Output the [X, Y] coordinate of the center of the cell containing the given text.  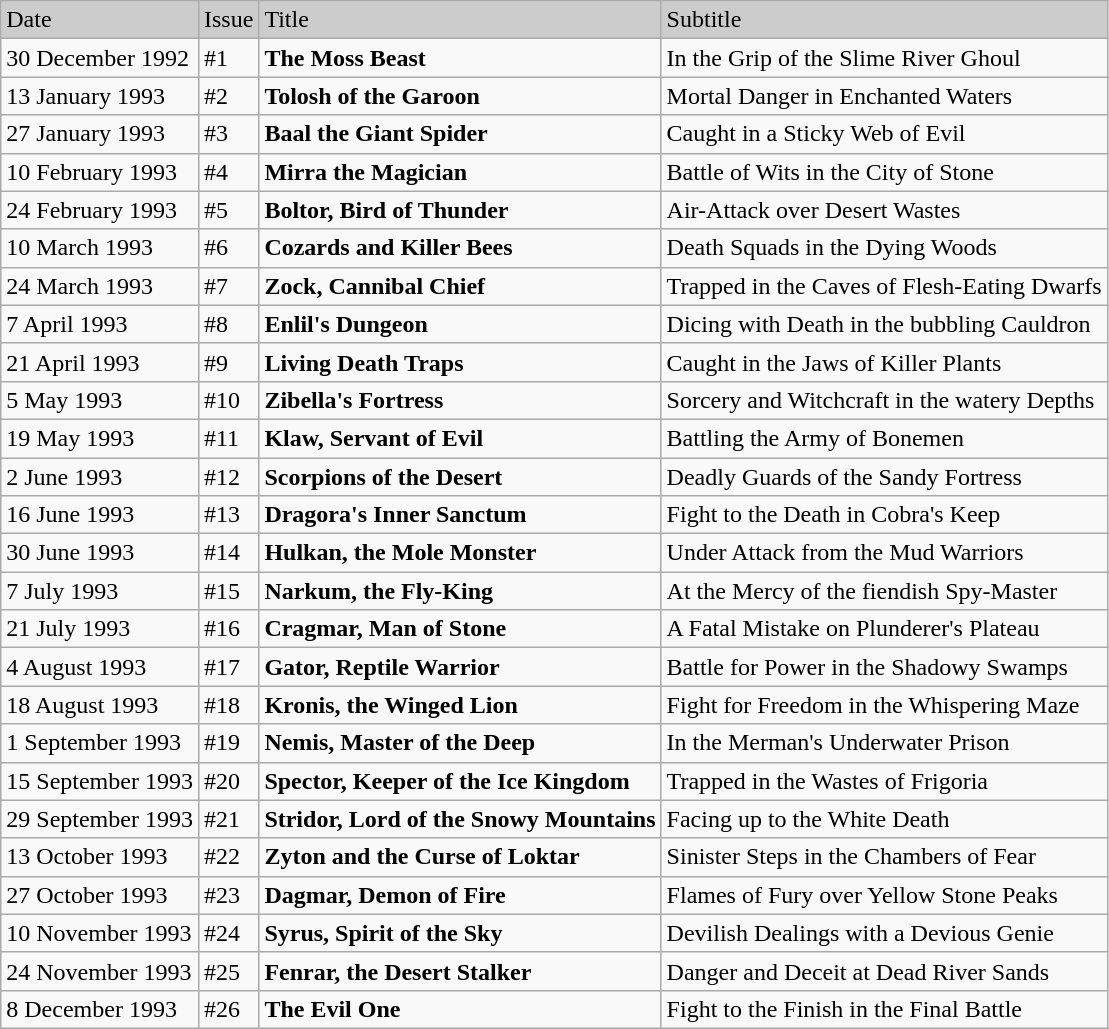
#2 [228, 96]
Subtitle [884, 20]
Narkum, the Fly-King [460, 591]
18 August 1993 [100, 705]
21 April 1993 [100, 362]
Enlil's Dungeon [460, 324]
Death Squads in the Dying Woods [884, 248]
Living Death Traps [460, 362]
Fenrar, the Desert Stalker [460, 971]
27 October 1993 [100, 895]
Caught in the Jaws of Killer Plants [884, 362]
Fight to the Death in Cobra's Keep [884, 515]
#8 [228, 324]
A Fatal Mistake on Plunderer's Plateau [884, 629]
16 June 1993 [100, 515]
#5 [228, 210]
#3 [228, 134]
#24 [228, 933]
In the Merman's Underwater Prison [884, 743]
Dagmar, Demon of Fire [460, 895]
Nemis, Master of the Deep [460, 743]
Fight for Freedom in the Whispering Maze [884, 705]
Scorpions of the Desert [460, 477]
#21 [228, 819]
13 October 1993 [100, 857]
24 November 1993 [100, 971]
7 July 1993 [100, 591]
The Evil One [460, 1009]
Trapped in the Wastes of Frigoria [884, 781]
#14 [228, 553]
Baal the Giant Spider [460, 134]
10 February 1993 [100, 172]
#18 [228, 705]
19 May 1993 [100, 438]
Sorcery and Witchcraft in the watery Depths [884, 400]
29 September 1993 [100, 819]
#1 [228, 58]
Date [100, 20]
#13 [228, 515]
#11 [228, 438]
10 November 1993 [100, 933]
Mortal Danger in Enchanted Waters [884, 96]
8 December 1993 [100, 1009]
Battling the Army of Bonemen [884, 438]
#22 [228, 857]
2 June 1993 [100, 477]
24 February 1993 [100, 210]
Trapped in the Caves of Flesh-Eating Dwarfs [884, 286]
In the Grip of the Slime River Ghoul [884, 58]
#7 [228, 286]
Syrus, Spirit of the Sky [460, 933]
#26 [228, 1009]
#9 [228, 362]
Cragmar, Man of Stone [460, 629]
#4 [228, 172]
#19 [228, 743]
Zock, Cannibal Chief [460, 286]
10 March 1993 [100, 248]
#6 [228, 248]
Under Attack from the Mud Warriors [884, 553]
Stridor, Lord of the Snowy Mountains [460, 819]
15 September 1993 [100, 781]
Title [460, 20]
Caught in a Sticky Web of Evil [884, 134]
#12 [228, 477]
7 April 1993 [100, 324]
4 August 1993 [100, 667]
Fight to the Finish in the Final Battle [884, 1009]
21 July 1993 [100, 629]
Danger and Deceit at Dead River Sands [884, 971]
At the Mercy of the fiendish Spy-Master [884, 591]
Flames of Fury over Yellow Stone Peaks [884, 895]
Gator, Reptile Warrior [460, 667]
#16 [228, 629]
Dicing with Death in the bubbling Cauldron [884, 324]
Klaw, Servant of Evil [460, 438]
#23 [228, 895]
Battle of Wits in the City of Stone [884, 172]
Zyton and the Curse of Loktar [460, 857]
Boltor, Bird of Thunder [460, 210]
Deadly Guards of the Sandy Fortress [884, 477]
#15 [228, 591]
Cozards and Killer Bees [460, 248]
#25 [228, 971]
Facing up to the White Death [884, 819]
Battle for Power in the Shadowy Swamps [884, 667]
Devilish Dealings with a Devious Genie [884, 933]
Dragora's Inner Sanctum [460, 515]
Tolosh of the Garoon [460, 96]
27 January 1993 [100, 134]
Issue [228, 20]
Spector, Keeper of the Ice Kingdom [460, 781]
Air-Attack over Desert Wastes [884, 210]
#10 [228, 400]
13 January 1993 [100, 96]
#17 [228, 667]
30 December 1992 [100, 58]
24 March 1993 [100, 286]
30 June 1993 [100, 553]
Hulkan, the Mole Monster [460, 553]
Kronis, the Winged Lion [460, 705]
Sinister Steps in the Chambers of Fear [884, 857]
1 September 1993 [100, 743]
Zibella's Fortress [460, 400]
#20 [228, 781]
5 May 1993 [100, 400]
The Moss Beast [460, 58]
Mirra the Magician [460, 172]
